Extract the (X, Y) coordinate from the center of the cell holding the provided text.  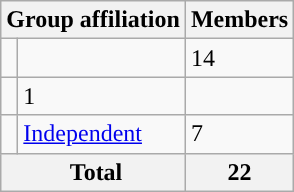
Group affiliation (94, 20)
14 (239, 58)
22 (239, 172)
1 (102, 96)
Independent (102, 134)
Total (94, 172)
7 (239, 134)
Members (239, 20)
